Return the (X, Y) coordinate for the center point of the cell that contains the specified text.  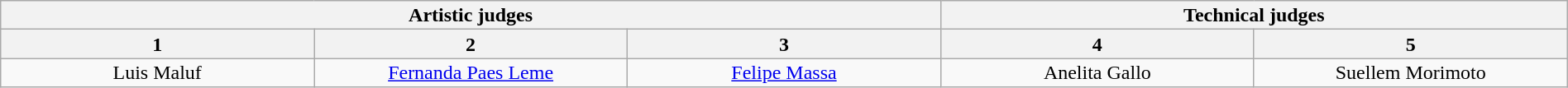
Anelita Gallo (1097, 72)
Luis Maluf (157, 72)
1 (157, 44)
Felipe Massa (784, 72)
2 (471, 44)
Fernanda Paes Leme (471, 72)
Technical judges (1254, 15)
4 (1097, 44)
Suellem Morimoto (1411, 72)
Artistic judges (471, 15)
3 (784, 44)
5 (1411, 44)
